Determine the [x, y] coordinate at the center of the cell enclosing the given text.  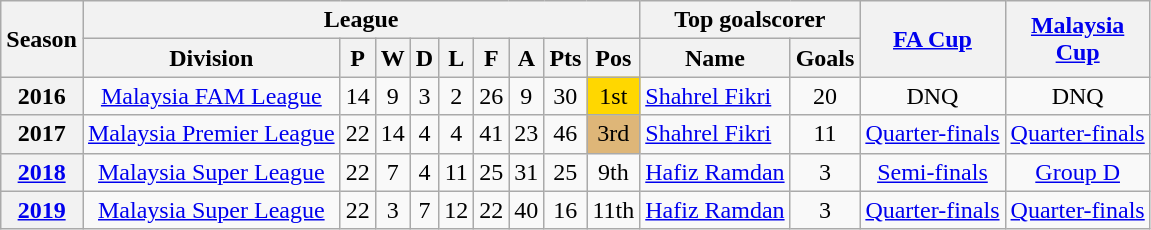
League [360, 20]
L [456, 58]
2018 [42, 172]
Division [211, 58]
Malaysia Premier League [211, 134]
Semi-finals [932, 172]
Pos [614, 58]
Name [715, 58]
Goals [825, 58]
A [526, 58]
3rd [614, 134]
41 [492, 134]
2 [456, 96]
W [392, 58]
Malaysia FAM League [211, 96]
46 [566, 134]
31 [526, 172]
FA Cup [932, 39]
F [492, 58]
26 [492, 96]
30 [566, 96]
P [358, 58]
2017 [42, 134]
2016 [42, 96]
Group D [1078, 172]
20 [825, 96]
1st [614, 96]
Pts [566, 58]
Season [42, 39]
9th [614, 172]
Top goalscorer [750, 20]
23 [526, 134]
40 [526, 210]
2019 [42, 210]
16 [566, 210]
11th [614, 210]
12 [456, 210]
MalaysiaCup [1078, 39]
D [424, 58]
